Capture the cell that displays the provided text and extract its [x, y] central coordinate. 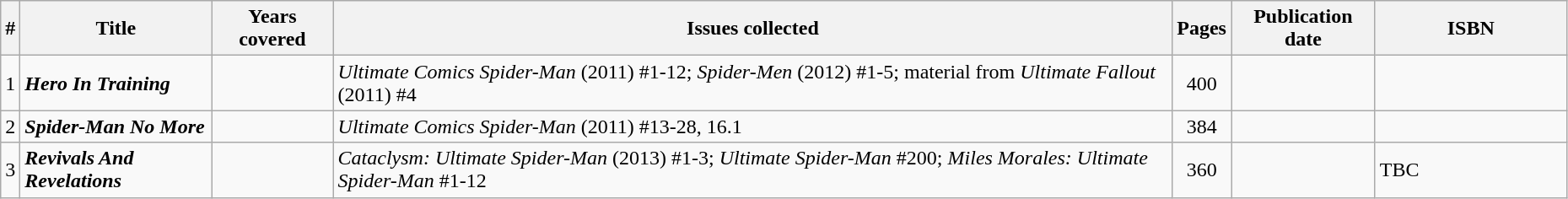
Spider-Man No More [116, 126]
Hero In Training [116, 83]
Ultimate Comics Spider-Man (2011) #13-28, 16.1 [752, 126]
400 [1202, 83]
Publication date [1304, 29]
TBC [1471, 170]
384 [1202, 126]
Revivals And Revelations [116, 170]
# [10, 29]
Ultimate Comics Spider-Man (2011) #1-12; Spider-Men (2012) #1-5; material from Ultimate Fallout (2011) #4 [752, 83]
1 [10, 83]
3 [10, 170]
2 [10, 126]
Cataclysm: Ultimate Spider-Man (2013) #1-3; Ultimate Spider-Man #200; Miles Morales: Ultimate Spider-Man #1-12 [752, 170]
Title [116, 29]
Years covered [272, 29]
Pages [1202, 29]
ISBN [1471, 29]
Issues collected [752, 29]
360 [1202, 170]
